For the text-containing cell, return its midpoint in [x, y] coordinate format. 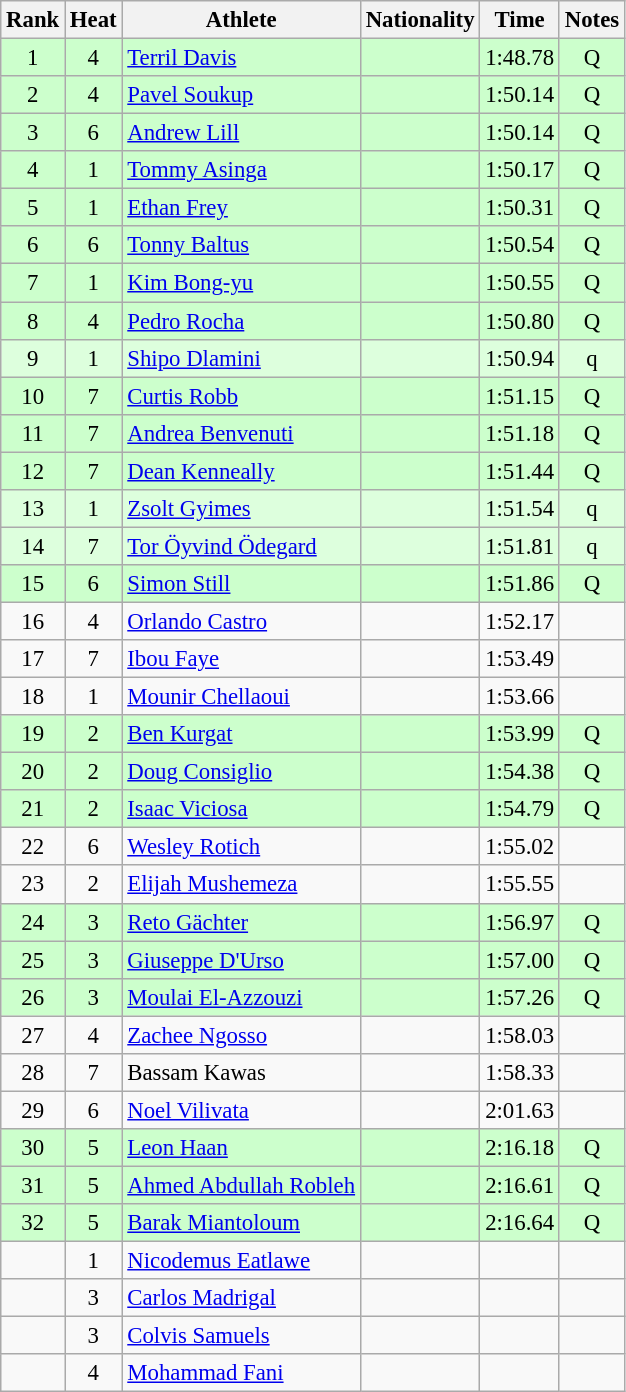
25 [33, 960]
11 [33, 433]
1:51.44 [520, 471]
1:50.80 [520, 321]
Andrew Lill [241, 133]
Colvis Samuels [241, 1336]
20 [33, 772]
1:51.18 [520, 433]
9 [33, 358]
Ethan Frey [241, 208]
1:50.55 [520, 283]
Mounir Chellaoui [241, 697]
27 [33, 1035]
13 [33, 509]
1:50.54 [520, 245]
17 [33, 659]
1:57.00 [520, 960]
1:58.33 [520, 1073]
1:58.03 [520, 1035]
2:16.18 [520, 1148]
Carlos Madrigal [241, 1298]
Time [520, 20]
1:54.79 [520, 809]
2:01.63 [520, 1110]
15 [33, 584]
1:55.55 [520, 885]
26 [33, 997]
1:50.31 [520, 208]
1:53.99 [520, 734]
Athlete [241, 20]
22 [33, 847]
Tonny Baltus [241, 245]
14 [33, 546]
Doug Consiglio [241, 772]
1:51.54 [520, 509]
Tor Öyvind Ödegard [241, 546]
8 [33, 321]
Pedro Rocha [241, 321]
Ben Kurgat [241, 734]
Noel Vilivata [241, 1110]
30 [33, 1148]
1:53.66 [520, 697]
Notes [592, 20]
Curtis Robb [241, 396]
Zsolt Gyimes [241, 509]
1:52.17 [520, 621]
1:53.49 [520, 659]
Shipo Dlamini [241, 358]
Pavel Soukup [241, 95]
2:16.61 [520, 1185]
1:54.38 [520, 772]
1:57.26 [520, 997]
Terril Davis [241, 58]
24 [33, 922]
Elijah Mushemeza [241, 885]
1:51.15 [520, 396]
Leon Haan [241, 1148]
1:56.97 [520, 922]
16 [33, 621]
Wesley Rotich [241, 847]
Orlando Castro [241, 621]
Simon Still [241, 584]
12 [33, 471]
Nationality [420, 20]
Kim Bong-yu [241, 283]
Ahmed Abdullah Robleh [241, 1185]
10 [33, 396]
1:51.81 [520, 546]
Ibou Faye [241, 659]
21 [33, 809]
Giuseppe D'Urso [241, 960]
1:48.78 [520, 58]
Zachee Ngosso [241, 1035]
1:51.86 [520, 584]
1:50.94 [520, 358]
23 [33, 885]
Rank [33, 20]
Bassam Kawas [241, 1073]
Moulai El-Azzouzi [241, 997]
1:50.17 [520, 170]
Isaac Viciosa [241, 809]
Reto Gächter [241, 922]
19 [33, 734]
Nicodemus Eatlawe [241, 1261]
Andrea Benvenuti [241, 433]
28 [33, 1073]
32 [33, 1223]
31 [33, 1185]
29 [33, 1110]
1:55.02 [520, 847]
Mohammad Fani [241, 1373]
Dean Kenneally [241, 471]
Heat [94, 20]
Tommy Asinga [241, 170]
Barak Miantoloum [241, 1223]
2:16.64 [520, 1223]
18 [33, 697]
